Search for the cell housing the specified text and yield its (X, Y) center coordinate. 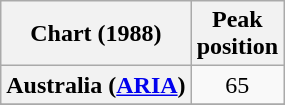
Peakposition (237, 34)
Chart (1988) (96, 34)
Australia (ARIA) (96, 85)
65 (237, 85)
